Identify which cell holds the provided text, then report its [X, Y] central coordinate. 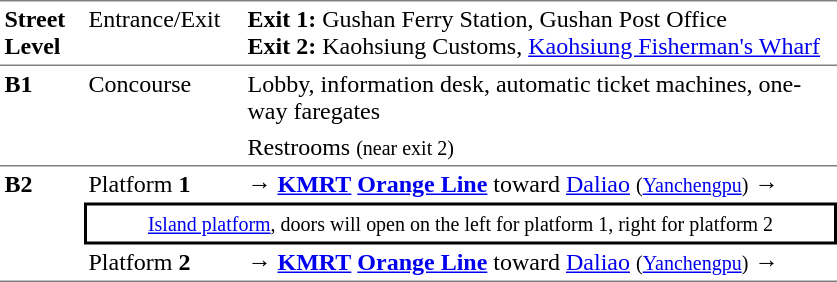
Restrooms (near exit 2) [540, 148]
Lobby, information desk, automatic ticket machines, one-way faregates [540, 98]
Platform 2 [164, 263]
Exit 1: Gushan Ferry Station, Gushan Post Office Exit 2: Kaohsiung Customs, Kaohsiung Fisherman's Wharf [540, 33]
Platform 1 [164, 184]
Entrance/Exit [164, 33]
Island platform, doors will open on the left for platform 1, right for platform 2 [460, 223]
Street Level [42, 33]
B2 [42, 224]
Concourse [164, 116]
B1 [42, 116]
